Return the [X, Y] coordinate for the center point of the cell that contains the specified text.  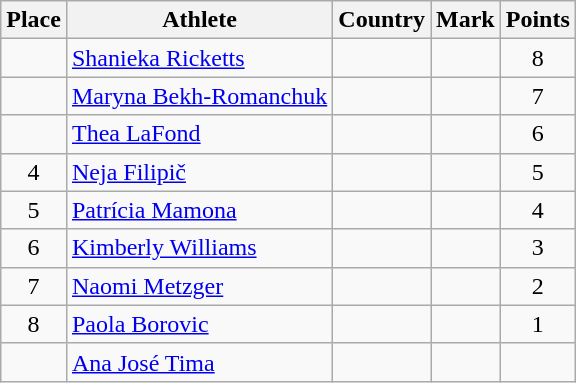
Place [34, 20]
2 [538, 286]
Shanieka Ricketts [199, 58]
Maryna Bekh-Romanchuk [199, 96]
Neja Filipič [199, 172]
Mark [466, 20]
Naomi Metzger [199, 286]
Thea LaFond [199, 134]
Athlete [199, 20]
Country [382, 20]
1 [538, 324]
Kimberly Williams [199, 248]
3 [538, 248]
Paola Borovic [199, 324]
Points [538, 20]
Patrícia Mamona [199, 210]
Ana José Tima [199, 362]
